Capture the cell that displays the provided text and extract its (X, Y) central coordinate. 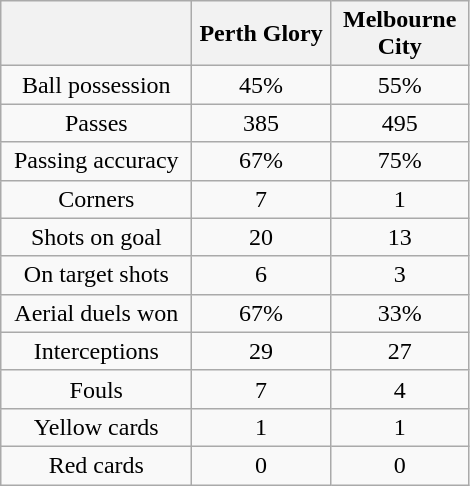
13 (400, 237)
29 (262, 351)
Melbourne City (400, 34)
75% (400, 161)
33% (400, 313)
Fouls (96, 389)
55% (400, 85)
Perth Glory (262, 34)
Passing accuracy (96, 161)
Passes (96, 123)
45% (262, 85)
20 (262, 237)
27 (400, 351)
Yellow cards (96, 427)
6 (262, 275)
Shots on goal (96, 237)
Corners (96, 199)
Aerial duels won (96, 313)
385 (262, 123)
Ball possession (96, 85)
4 (400, 389)
495 (400, 123)
Interceptions (96, 351)
Red cards (96, 465)
On target shots (96, 275)
3 (400, 275)
